Return [X, Y] of the center of cell containing provided text 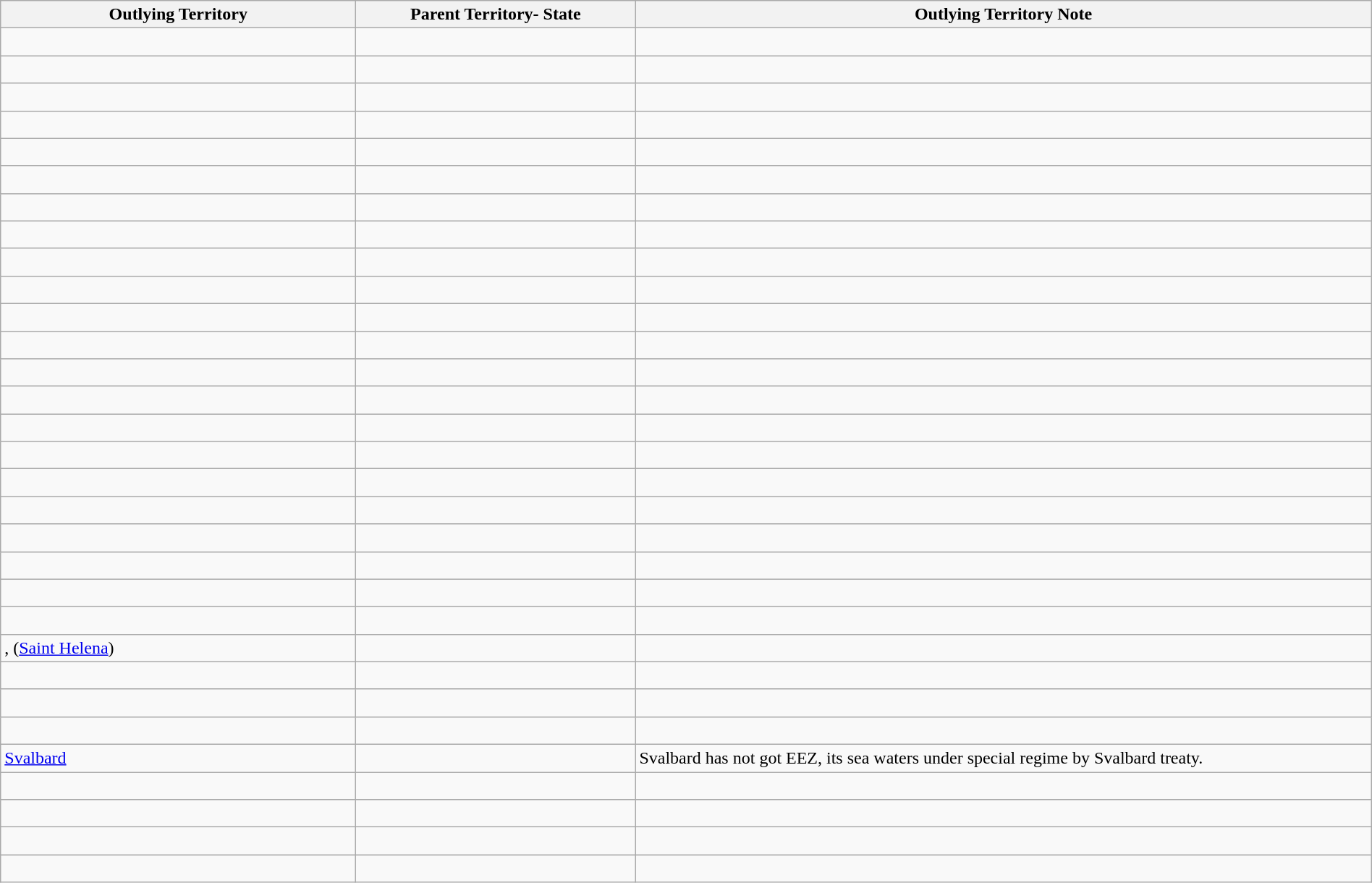
Svalbard [178, 758]
, (Saint Helena) [178, 648]
Outlying Territory Note [1003, 14]
Svalbard has not got EEZ, its sea waters under special regime by Svalbard treaty. [1003, 758]
Outlying Territory [178, 14]
Parent Territory- State [496, 14]
